Detect which cell encompasses the target text, then output its (X, Y) center coordinate. 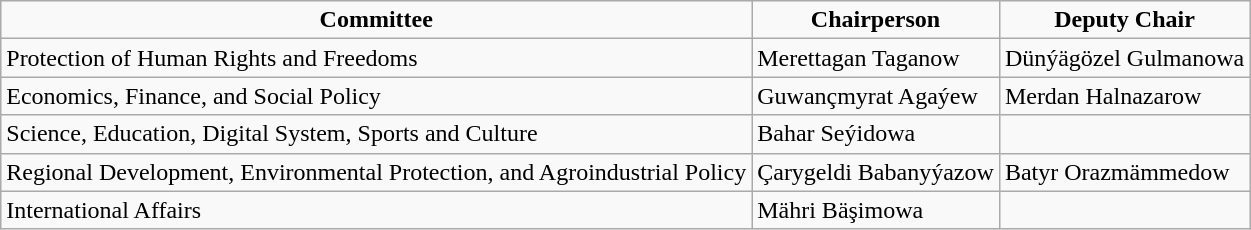
Protection of Human Rights and Freedoms (376, 58)
Çarygeldi Babanyýazow (876, 172)
Regional Development, Environmental Protection, and Agroindustrial Policy (376, 172)
Merettagan Taganow (876, 58)
Science, Education, Digital System, Sports and Culture (376, 134)
Batyr Orazmämmedow (1124, 172)
International Affairs (376, 210)
Bahar Seýidowa (876, 134)
Economics, Finance, and Social Policy (376, 96)
Mähri Bäşimowa (876, 210)
Guwançmyrat Agaýew (876, 96)
Committee (376, 20)
Chairperson (876, 20)
Deputy Chair (1124, 20)
Merdan Halnazarow (1124, 96)
Dünýägözel Gulmanowa (1124, 58)
